Return the [X, Y] coordinate for the center point of the cell that contains the specified text.  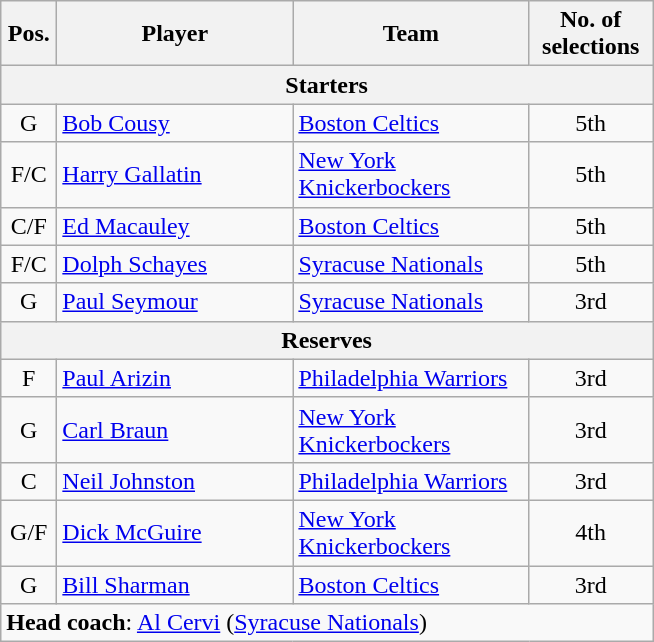
Starters [327, 85]
G/F [29, 532]
Dolph Schayes [175, 264]
F [29, 378]
Reserves [327, 340]
Player [175, 34]
Harry Gallatin [175, 174]
Carl Braun [175, 430]
Bill Sharman [175, 585]
Paul Arizin [175, 378]
Dick McGuire [175, 532]
Bob Cousy [175, 123]
4th [591, 532]
C [29, 481]
Neil Johnston [175, 481]
Paul Seymour [175, 302]
No. of selections [591, 34]
C/F [29, 226]
Ed Macauley [175, 226]
Pos. [29, 34]
Head coach: Al Cervi (Syracuse Nationals) [327, 623]
Team [411, 34]
